Scan for the cell matching the given text and deliver its [x, y] coordinate at center. 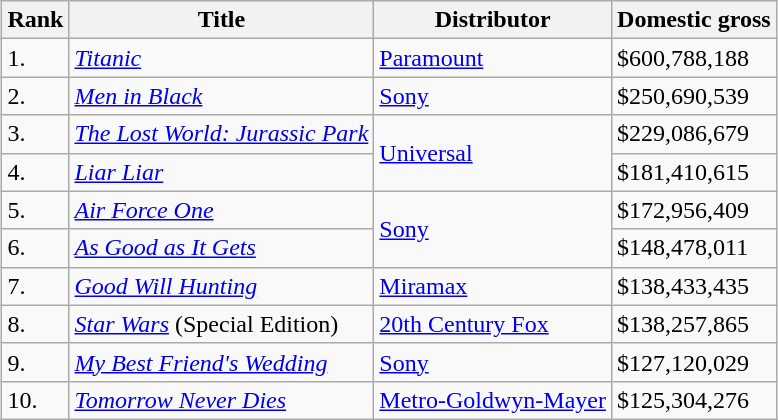
5. [36, 210]
As Good as It Gets [222, 248]
$600,788,188 [694, 58]
Distributor [493, 20]
$229,086,679 [694, 134]
8. [36, 324]
6. [36, 248]
Miramax [493, 286]
Good Will Hunting [222, 286]
$138,257,865 [694, 324]
Liar Liar [222, 172]
Universal [493, 153]
My Best Friend's Wedding [222, 362]
Air Force One [222, 210]
$138,433,435 [694, 286]
1. [36, 58]
The Lost World: Jurassic Park [222, 134]
Men in Black [222, 96]
$125,304,276 [694, 400]
$127,120,029 [694, 362]
4. [36, 172]
Star Wars (Special Edition) [222, 324]
$181,410,615 [694, 172]
Title [222, 20]
Paramount [493, 58]
10. [36, 400]
Titanic [222, 58]
$172,956,409 [694, 210]
Tomorrow Never Dies [222, 400]
9. [36, 362]
Domestic gross [694, 20]
20th Century Fox [493, 324]
Metro-Goldwyn-Mayer [493, 400]
3. [36, 134]
$250,690,539 [694, 96]
Rank [36, 20]
2. [36, 96]
$148,478,011 [694, 248]
7. [36, 286]
